For the text-containing cell, return its midpoint in [x, y] coordinate format. 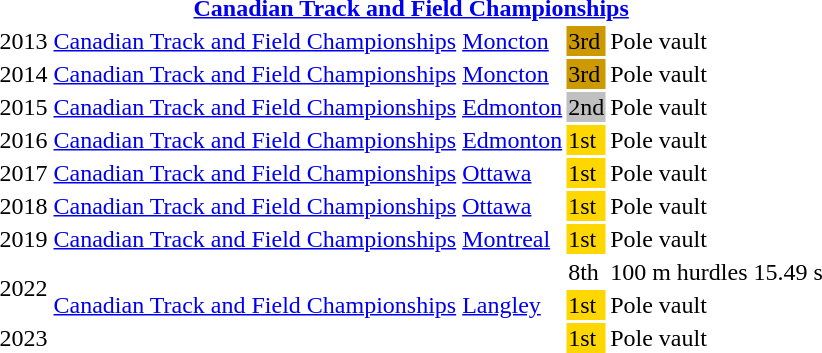
2nd [586, 107]
8th [586, 272]
100 m hurdles [679, 272]
Montreal [512, 239]
Langley [512, 305]
